Return (X, Y) of the center of cell containing provided text 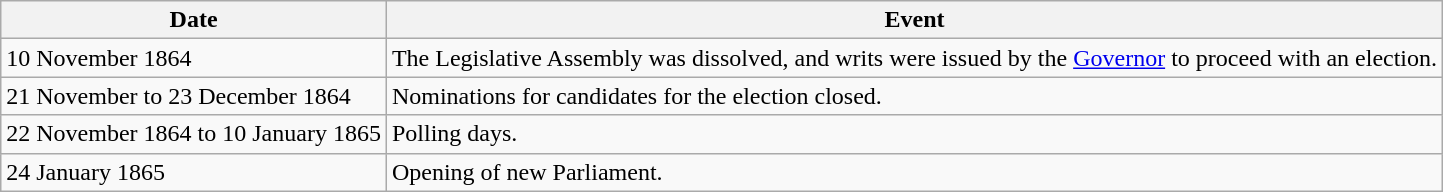
Nominations for candidates for the election closed. (914, 96)
The Legislative Assembly was dissolved, and writs were issued by the Governor to proceed with an election. (914, 58)
22 November 1864 to 10 January 1865 (194, 134)
24 January 1865 (194, 172)
Polling days. (914, 134)
10 November 1864 (194, 58)
Opening of new Parliament. (914, 172)
Date (194, 20)
Event (914, 20)
21 November to 23 December 1864 (194, 96)
